Return [x, y] of the center of cell containing provided text 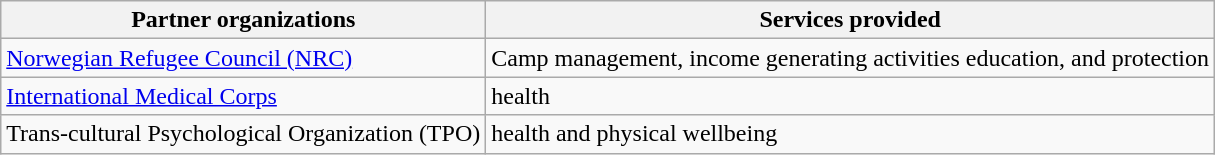
International Medical Corps [244, 96]
Norwegian Refugee Council (NRC) [244, 58]
Camp management, income generating activities education, and protection [850, 58]
health and physical wellbeing [850, 134]
Services provided [850, 20]
health [850, 96]
Partner organizations [244, 20]
Trans-cultural Psychological Organization (TPO) [244, 134]
